Determine the (x, y) coordinate at the center of the cell enclosing the given text.  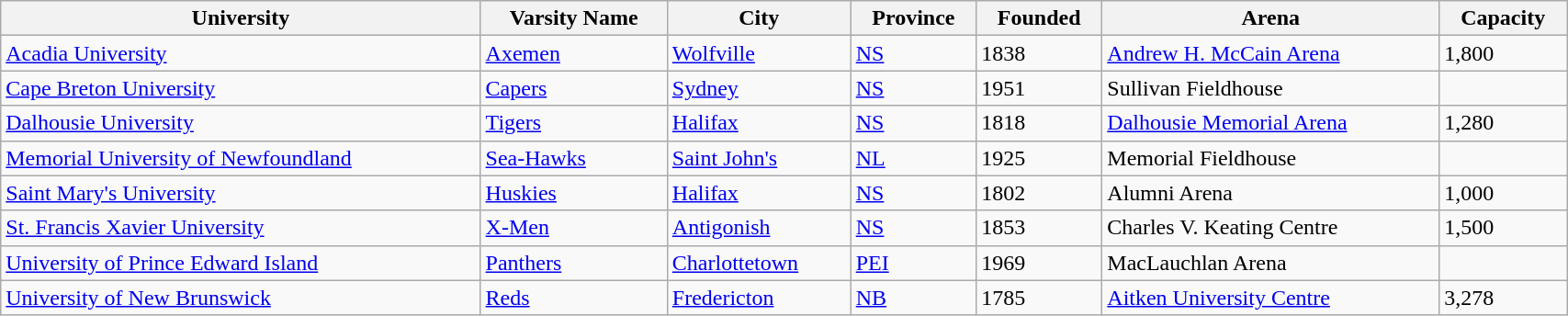
Charlottetown (759, 263)
Saint Mary's University (241, 193)
University of New Brunswick (241, 298)
Cape Breton University (241, 88)
3,278 (1503, 298)
Fredericton (759, 298)
1951 (1040, 88)
Saint John's (759, 158)
Wolfville (759, 53)
Andrew H. McCain Arena (1271, 53)
1838 (1040, 53)
Acadia University (241, 53)
1818 (1040, 123)
Sydney (759, 88)
Huskies (573, 193)
Alumni Arena (1271, 193)
PEI (913, 263)
NL (913, 158)
1925 (1040, 158)
1,800 (1503, 53)
Tigers (573, 123)
University (241, 18)
Varsity Name (573, 18)
MacLauchlan Arena (1271, 263)
Aitken University Centre (1271, 298)
Capacity (1503, 18)
Memorial Fieldhouse (1271, 158)
X-Men (573, 228)
NB (913, 298)
Sullivan Fieldhouse (1271, 88)
Dalhousie Memorial Arena (1271, 123)
Memorial University of Newfoundland (241, 158)
1785 (1040, 298)
1,280 (1503, 123)
Charles V. Keating Centre (1271, 228)
1969 (1040, 263)
Sea-Hawks (573, 158)
Capers (573, 88)
Founded (1040, 18)
Axemen (573, 53)
Arena (1271, 18)
St. Francis Xavier University (241, 228)
City (759, 18)
Reds (573, 298)
1853 (1040, 228)
1802 (1040, 193)
University of Prince Edward Island (241, 263)
Province (913, 18)
1,000 (1503, 193)
1,500 (1503, 228)
Panthers (573, 263)
Antigonish (759, 228)
Dalhousie University (241, 123)
